Pinpoint the cell where the given text exists, returning its [X, Y] midpoint coordinate. 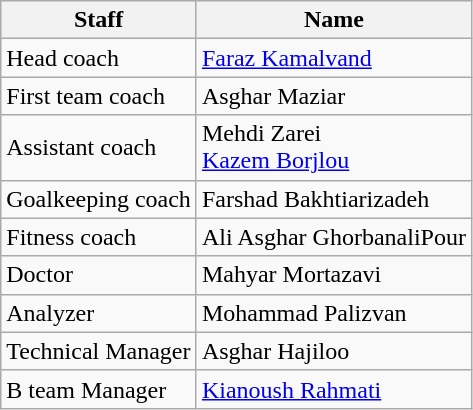
Assistant coach [99, 148]
Fitness coach [99, 237]
Mehdi Zarei Kazem Borjlou [334, 148]
Asghar Maziar [334, 96]
Head coach [99, 58]
Kianoush Rahmati [334, 389]
Staff [99, 20]
Doctor [99, 275]
B team Manager [99, 389]
Mahyar Mortazavi [334, 275]
Asghar Hajiloo [334, 351]
Faraz Kamalvand [334, 58]
Analyzer [99, 313]
First team coach [99, 96]
Mohammad Palizvan [334, 313]
Farshad Bakhtiarizadeh [334, 199]
Technical Manager [99, 351]
Goalkeeping coach [99, 199]
Name [334, 20]
Ali Asghar GhorbanaliPour [334, 237]
